Locate the cell with the specified text and output its [x, y] center coordinate. 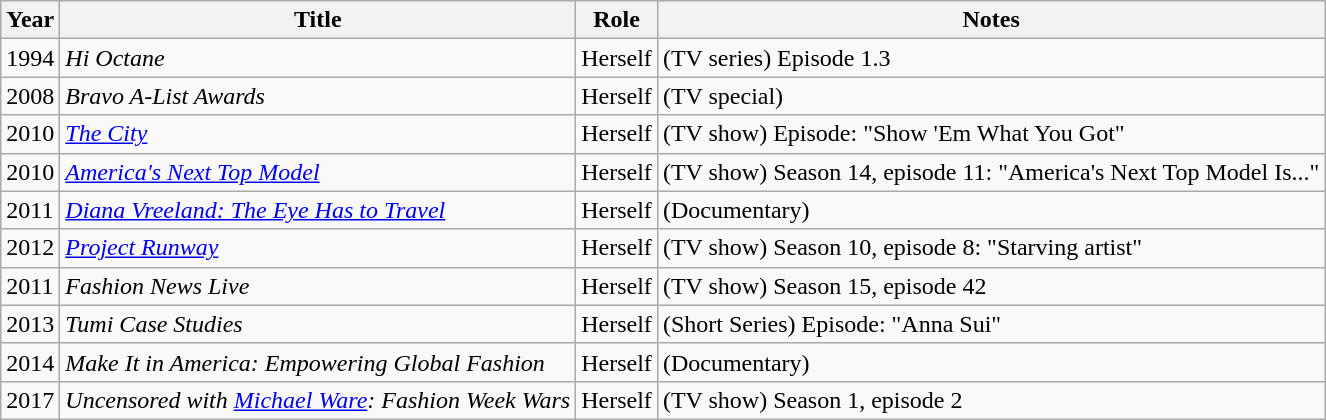
(TV show) Season 15, episode 42 [990, 286]
Uncensored with Michael Ware: Fashion Week Wars [318, 400]
2012 [30, 248]
2008 [30, 96]
Year [30, 20]
Hi Octane [318, 58]
America's Next Top Model [318, 172]
1994 [30, 58]
(TV series) Episode 1.3 [990, 58]
Diana Vreeland: The Eye Has to Travel [318, 210]
(TV special) [990, 96]
Role [617, 20]
The City [318, 134]
(TV show) Season 14, episode 11: "America's Next Top Model Is..." [990, 172]
Title [318, 20]
Tumi Case Studies [318, 324]
Notes [990, 20]
Bravo A-List Awards [318, 96]
(TV show) Season 1, episode 2 [990, 400]
(Short Series) Episode: "Anna Sui" [990, 324]
Project Runway [318, 248]
(TV show) Season 10, episode 8: "Starving artist" [990, 248]
Make It in America: Empowering Global Fashion [318, 362]
2014 [30, 362]
Fashion News Live [318, 286]
2013 [30, 324]
(TV show) Episode: "Show 'Em What You Got" [990, 134]
2017 [30, 400]
